Detect which cell encompasses the target text, then output its [x, y] center coordinate. 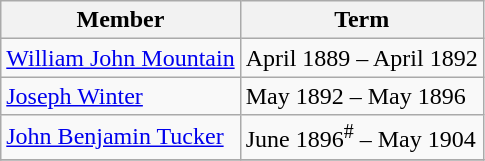
April 1889 – April 1892 [362, 58]
Joseph Winter [120, 96]
May 1892 – May 1896 [362, 96]
June 1896# – May 1904 [362, 138]
Member [120, 20]
Term [362, 20]
John Benjamin Tucker [120, 138]
William John Mountain [120, 58]
